For the text-containing cell, return its midpoint in [x, y] coordinate format. 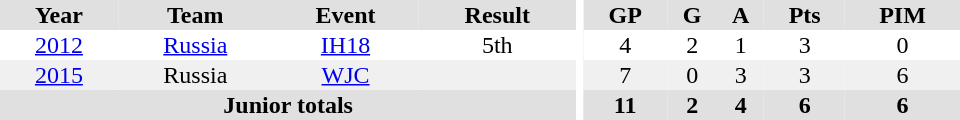
7 [625, 75]
1 [740, 45]
11 [625, 105]
Pts [804, 15]
Team [196, 15]
Junior totals [288, 105]
5th [497, 45]
2015 [59, 75]
G [692, 15]
A [740, 15]
WJC [346, 75]
2012 [59, 45]
Year [59, 15]
GP [625, 15]
PIM [902, 15]
IH18 [346, 45]
Result [497, 15]
Event [346, 15]
